Pinpoint the cell where the given text exists, returning its (X, Y) midpoint coordinate. 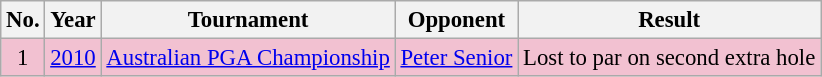
No. (23, 20)
Year (73, 20)
Lost to par on second extra hole (670, 58)
2010 (73, 58)
1 (23, 58)
Tournament (248, 20)
Result (670, 20)
Peter Senior (456, 58)
Opponent (456, 20)
Australian PGA Championship (248, 58)
